Find where the given text appears and provide that cell's center as [x, y] coordinate. 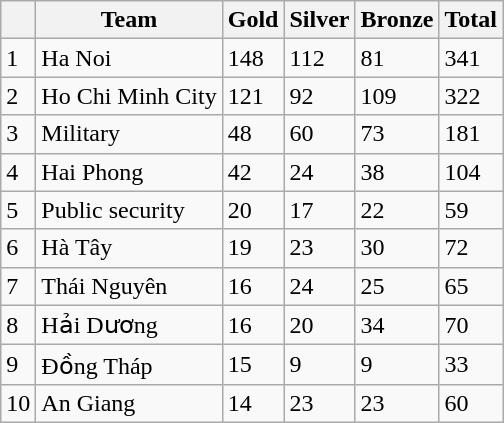
Hai Phong [129, 172]
17 [320, 210]
Team [129, 20]
Hải Dương [129, 325]
59 [471, 210]
7 [18, 286]
10 [18, 403]
An Giang [129, 403]
Gold [253, 20]
112 [320, 58]
8 [18, 325]
109 [397, 96]
15 [253, 365]
Bronze [397, 20]
Đồng Tháp [129, 365]
322 [471, 96]
Thái Nguyên [129, 286]
2 [18, 96]
Public security [129, 210]
19 [253, 248]
22 [397, 210]
1 [18, 58]
48 [253, 134]
81 [397, 58]
Hà Tây [129, 248]
38 [397, 172]
92 [320, 96]
65 [471, 286]
181 [471, 134]
30 [397, 248]
33 [471, 365]
14 [253, 403]
72 [471, 248]
Military [129, 134]
5 [18, 210]
6 [18, 248]
34 [397, 325]
3 [18, 134]
Total [471, 20]
Ho Chi Minh City [129, 96]
121 [253, 96]
42 [253, 172]
Silver [320, 20]
341 [471, 58]
Ha Noi [129, 58]
25 [397, 286]
73 [397, 134]
104 [471, 172]
70 [471, 325]
148 [253, 58]
4 [18, 172]
